Return [X, Y] of the center of cell containing provided text 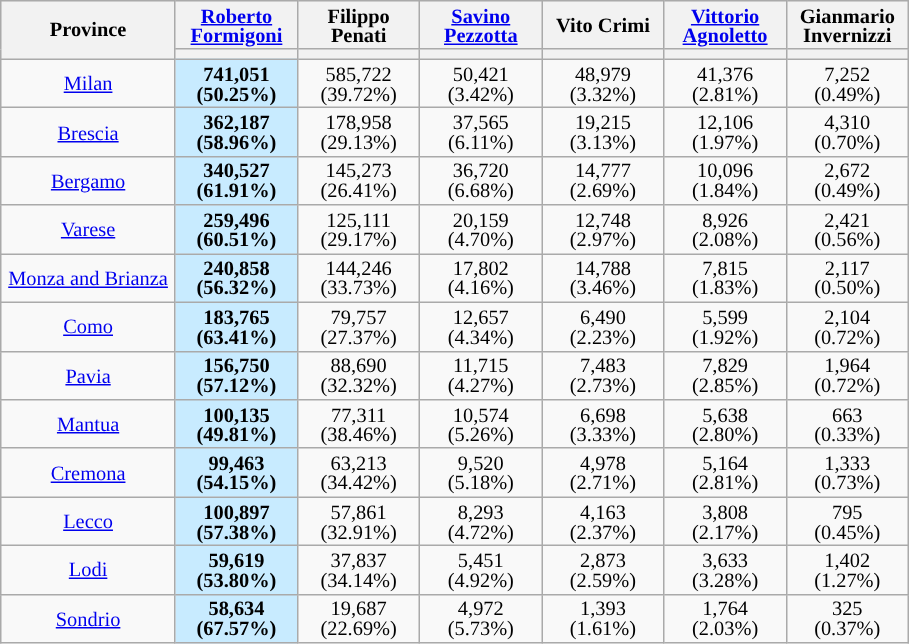
Lodi [88, 570]
88,690 (32.32%) [359, 376]
4,978 (2.71%) [603, 472]
37,837 (34.14%) [359, 570]
Milan [88, 84]
17,802 (4.16%) [481, 278]
10,096 (1.84%) [725, 180]
3,808 (2.17%) [725, 522]
12,748 (2.97%) [603, 230]
5,638 (2.80%) [725, 424]
2,873 (2.59%) [603, 570]
100,135 (49.81%) [236, 424]
5,599 (1.92%) [725, 326]
Como [88, 326]
100,897 (57.38%) [236, 522]
Gianmario Invernizzi [847, 24]
Vito Crimi [603, 24]
1,764 (2.03%) [725, 618]
1,393 (1.61%) [603, 618]
7,815 (1.83%) [725, 278]
Bergamo [88, 180]
259,496 (60.51%) [236, 230]
57,861 (32.91%) [359, 522]
144,246 (33.73%) [359, 278]
8,293 (4.72%) [481, 522]
19,215 (3.13%) [603, 132]
Filippo Penati [359, 24]
99,463 (54.15%) [236, 472]
6,490 (2.23%) [603, 326]
58,634 (67.57%) [236, 618]
20,159 (4.70%) [481, 230]
4,972 (5.73%) [481, 618]
2,672 (0.49%) [847, 180]
183,765 (63.41%) [236, 326]
Pavia [88, 376]
362,187 (58.96%) [236, 132]
9,520 (5.18%) [481, 472]
4,163 (2.37%) [603, 522]
79,757 (27.37%) [359, 326]
7,483 (2.73%) [603, 376]
4,310 (0.70%) [847, 132]
325 (0.37%) [847, 618]
Mantua [88, 424]
2,104 (0.72%) [847, 326]
12,106 (1.97%) [725, 132]
Lecco [88, 522]
10,574 (5.26%) [481, 424]
11,715 (4.27%) [481, 376]
240,858 (56.32%) [236, 278]
5,451 (4.92%) [481, 570]
48,979 (3.32%) [603, 84]
77,311 (38.46%) [359, 424]
2,421 (0.56%) [847, 230]
1,402 (1.27%) [847, 570]
Vittorio Agnoletto [725, 24]
Province [88, 29]
1,333 (0.73%) [847, 472]
63,213 (34.42%) [359, 472]
156,750 (57.12%) [236, 376]
7,252 (0.49%) [847, 84]
145,273 (26.41%) [359, 180]
50,421 (3.42%) [481, 84]
795 (0.45%) [847, 522]
741,051 (50.25%) [236, 84]
Varese [88, 230]
663 (0.33%) [847, 424]
36,720 (6.68%) [481, 180]
340,527 (61.91%) [236, 180]
Savino Pezzotta [481, 24]
Sondrio [88, 618]
41,376 (2.81%) [725, 84]
37,565 (6.11%) [481, 132]
14,788 (3.46%) [603, 278]
125,111 (29.17%) [359, 230]
14,777 (2.69%) [603, 180]
12,657 (4.34%) [481, 326]
Cremona [88, 472]
3,633 (3.28%) [725, 570]
Roberto Formigoni [236, 24]
585,722 (39.72%) [359, 84]
7,829 (2.85%) [725, 376]
2,117 (0.50%) [847, 278]
8,926 (2.08%) [725, 230]
Brescia [88, 132]
6,698 (3.33%) [603, 424]
5,164 (2.81%) [725, 472]
178,958 (29.13%) [359, 132]
59,619 (53.80%) [236, 570]
Monza and Brianza [88, 278]
1,964 (0.72%) [847, 376]
19,687 (22.69%) [359, 618]
